Search for the cell housing the specified text and yield its [x, y] center coordinate. 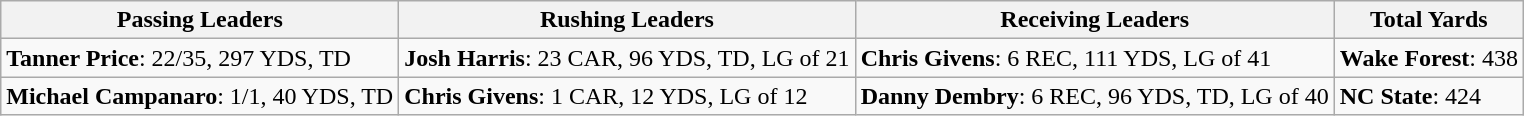
NC State: 424 [1428, 96]
Danny Dembry: 6 REC, 96 YDS, TD, LG of 40 [1094, 96]
Michael Campanaro: 1/1, 40 YDS, TD [200, 96]
Rushing Leaders [627, 20]
Chris Givens: 6 REC, 111 YDS, LG of 41 [1094, 58]
Wake Forest: 438 [1428, 58]
Total Yards [1428, 20]
Passing Leaders [200, 20]
Chris Givens: 1 CAR, 12 YDS, LG of 12 [627, 96]
Receiving Leaders [1094, 20]
Tanner Price: 22/35, 297 YDS, TD [200, 58]
Josh Harris: 23 CAR, 96 YDS, TD, LG of 21 [627, 58]
